From the cell containing the given text, extract its center point as [X, Y] coordinate. 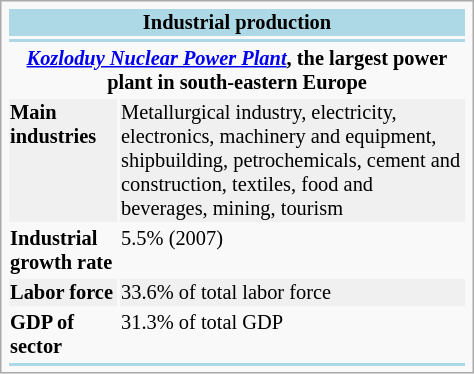
33.6% of total labor force [293, 292]
Main industries [63, 160]
GDP of sector [63, 334]
Labor force [63, 292]
31.3% of total GDP [293, 334]
5.5% (2007) [293, 250]
Industrial production [238, 22]
Industrial growth rate [63, 250]
Kozloduy Nuclear Power Plant, the largest power plant in south-eastern Europe [238, 70]
